Identify which cell holds the provided text, then report its [X, Y] central coordinate. 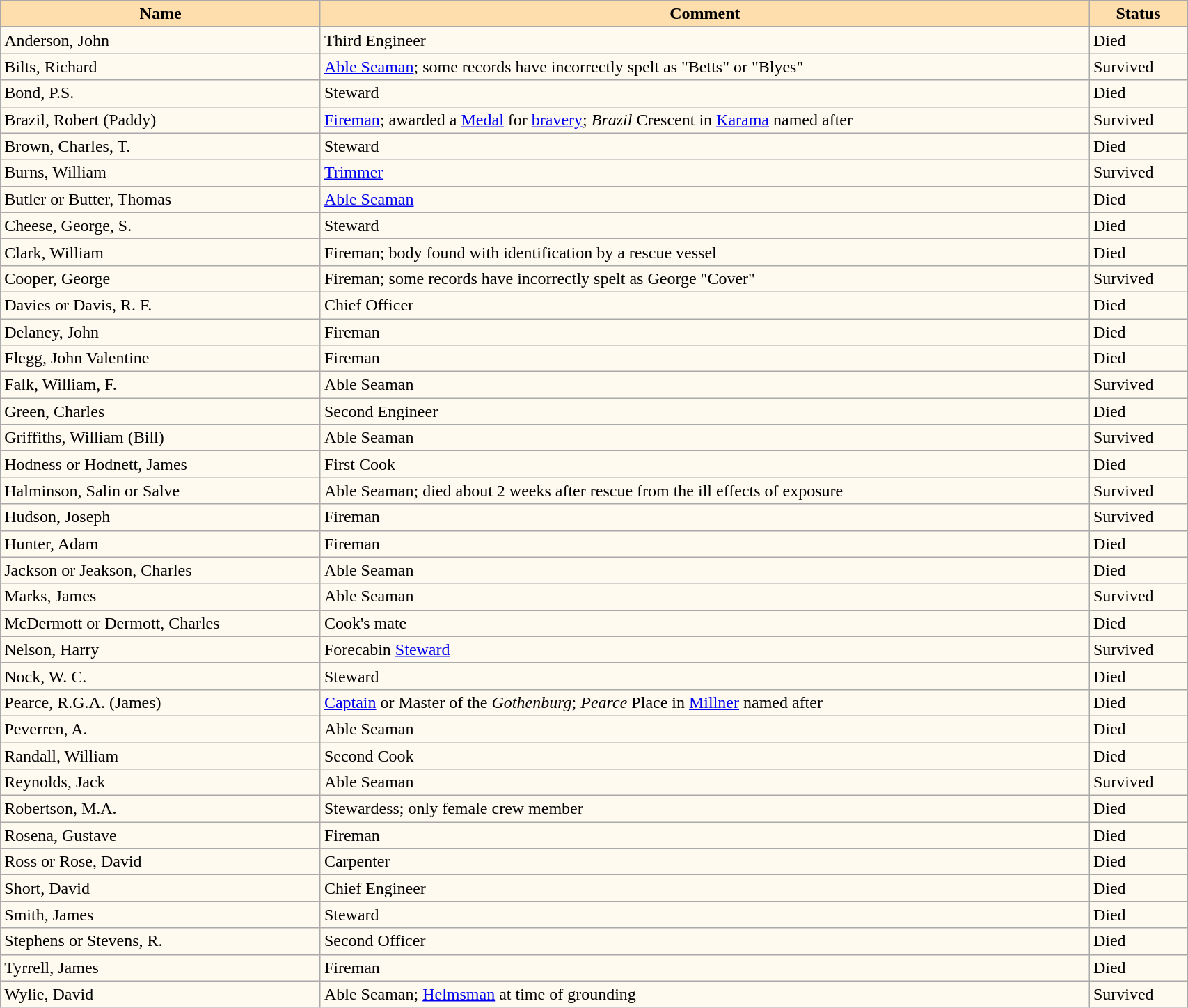
Stewardess; only female crew member [704, 809]
Falk, William, F. [161, 385]
Ross or Rose, David [161, 862]
Marks, James [161, 597]
Cooper, George [161, 278]
Nock, W. C. [161, 676]
Bond, P.S. [161, 93]
Smith, James [161, 915]
Hodness or Hodnett, James [161, 464]
Forecabin Steward [704, 649]
Burns, William [161, 173]
Captain or Master of the Gothenburg; Pearce Place in Millner named after [704, 702]
Green, Charles [161, 411]
Halminson, Salin or Salve [161, 491]
Griffiths, William (Bill) [161, 438]
Third Engineer [704, 40]
Butler or Butter, Thomas [161, 199]
Chief Engineer [704, 888]
Carpenter [704, 862]
Fireman; body found with identification by a rescue vessel [704, 252]
Short, David [161, 888]
Nelson, Harry [161, 649]
Trimmer [704, 173]
Wylie, David [161, 994]
Name [161, 14]
Able Seaman; Helmsman at time of grounding [704, 994]
McDermott or Dermott, Charles [161, 623]
Tyrrell, James [161, 968]
Hunter, Adam [161, 544]
Robertson, M.A. [161, 809]
Second Cook [704, 755]
Reynolds, Jack [161, 782]
Fireman; awarded a Medal for bravery; Brazil Crescent in Karama named after [704, 120]
Brown, Charles, T. [161, 146]
First Cook [704, 464]
Hudson, Joseph [161, 517]
Cheese, George, S. [161, 226]
Second Officer [704, 941]
Chief Officer [704, 305]
Bilts, Richard [161, 67]
Delaney, John [161, 332]
Anderson, John [161, 40]
Status [1138, 14]
Randall, William [161, 755]
Pearce, R.G.A. (James) [161, 702]
Comment [704, 14]
Second Engineer [704, 411]
Peverren, A. [161, 729]
Cook's mate [704, 623]
Rosena, Gustave [161, 835]
Stephens or Stevens, R. [161, 941]
Davies or Davis, R. F. [161, 305]
Fireman; some records have incorrectly spelt as George "Cover" [704, 278]
Brazil, Robert (Paddy) [161, 120]
Able Seaman; some records have incorrectly spelt as "Betts" or "Blyes" [704, 67]
Able Seaman; died about 2 weeks after rescue from the ill effects of exposure [704, 491]
Jackson or Jeakson, Charles [161, 570]
Clark, William [161, 252]
Flegg, John Valentine [161, 359]
